Detect which cell encompasses the target text, then output its (X, Y) center coordinate. 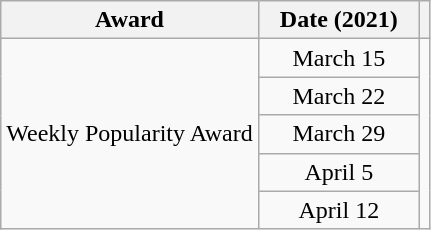
March 29 (338, 134)
April 5 (338, 172)
April 12 (338, 210)
Date (2021) (338, 20)
March 22 (338, 96)
Award (130, 20)
Weekly Popularity Award (130, 134)
March 15 (338, 58)
